Find where the given text appears and provide that cell's center as (X, Y) coordinate. 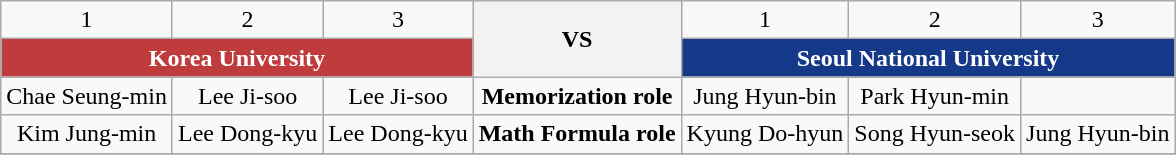
Memorization role (577, 96)
Korea University (237, 58)
Math Formula role (577, 134)
Kim Jung-min (87, 134)
Seoul National University (928, 58)
Chae Seung-min (87, 96)
VS (577, 39)
Song Hyun-seok (935, 134)
Kyung Do-hyun (765, 134)
Park Hyun-min (935, 96)
